Locate the cell with the specified text and output its [x, y] center coordinate. 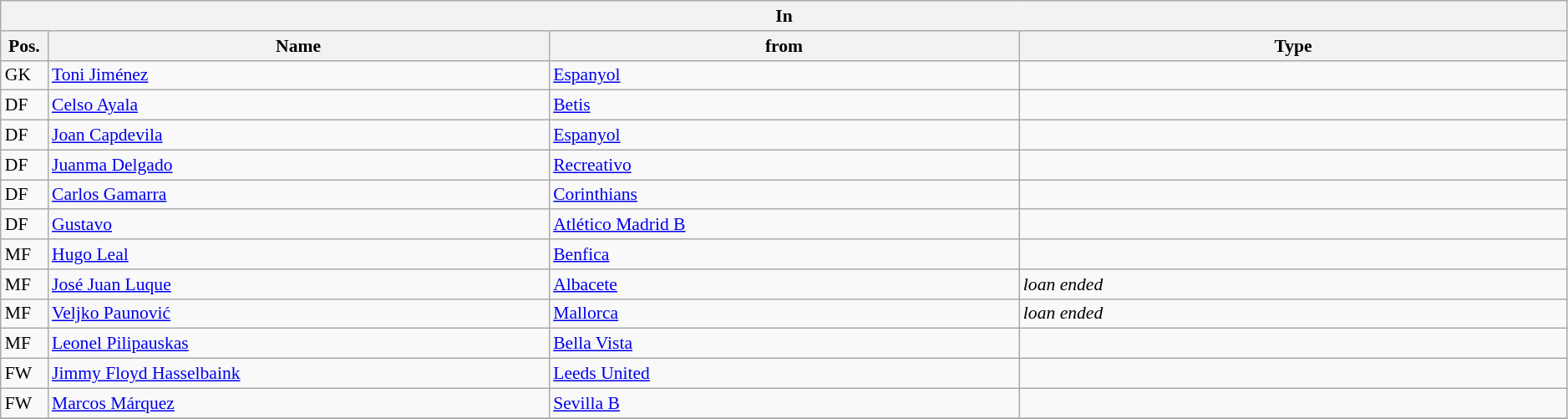
In [784, 16]
Benfica [784, 254]
Atlético Madrid B [784, 225]
Gustavo [298, 225]
Toni Jiménez [298, 75]
Joan Capdevila [298, 135]
Jimmy Floyd Hasselbaink [298, 374]
Mallorca [784, 314]
Hugo Leal [298, 254]
GK [24, 75]
Recreativo [784, 165]
Bella Vista [784, 344]
Carlos Gamarra [298, 195]
José Juan Luque [298, 284]
Leonel Pilipauskas [298, 344]
Sevilla B [784, 403]
Type [1293, 46]
from [784, 46]
Celso Ayala [298, 105]
Name [298, 46]
Albacete [784, 284]
Pos. [24, 46]
Leeds United [784, 374]
Juanma Delgado [298, 165]
Marcos Márquez [298, 403]
Veljko Paunović [298, 314]
Betis [784, 105]
Corinthians [784, 195]
